Pinpoint the cell where the given text exists, returning its [X, Y] midpoint coordinate. 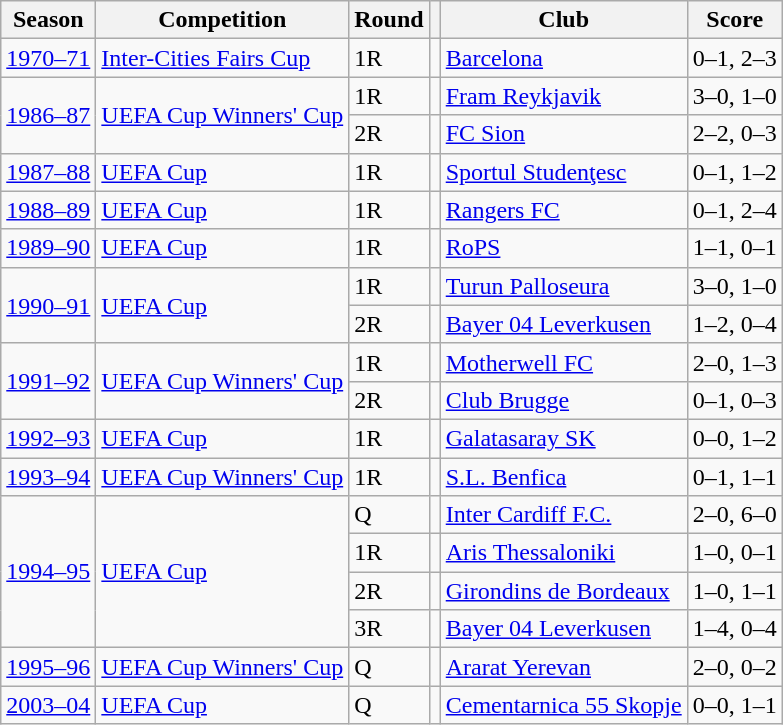
FC Sion [564, 134]
1–1, 0–1 [734, 248]
0–1, 0–3 [734, 400]
Aris Thessaloniki [564, 553]
Season [48, 20]
Turun Palloseura [564, 286]
1992–93 [48, 438]
Barcelona [564, 58]
Girondins de Bordeaux [564, 591]
2–0, 6–0 [734, 515]
1–0, 0–1 [734, 553]
1990–91 [48, 305]
1994–95 [48, 572]
2003–04 [48, 705]
S.L. Benfica [564, 477]
Ararat Yerevan [564, 667]
1–0, 1–1 [734, 591]
0–1, 2–3 [734, 58]
1970–71 [48, 58]
Competition [222, 20]
2–0, 0–2 [734, 667]
Inter Cardiff F.C. [564, 515]
Score [734, 20]
Round [389, 20]
0–1, 1–1 [734, 477]
0–0, 1–2 [734, 438]
1987–88 [48, 172]
1–2, 0–4 [734, 324]
1993–94 [48, 477]
1988–89 [48, 210]
1995–96 [48, 667]
2–0, 1–3 [734, 362]
1986–87 [48, 115]
0–0, 1–1 [734, 705]
3R [389, 629]
Motherwell FC [564, 362]
0–1, 2–4 [734, 210]
Club Brugge [564, 400]
Rangers FC [564, 210]
Club [564, 20]
RoPS [564, 248]
1991–92 [48, 381]
2–2, 0–3 [734, 134]
Fram Reykjavik [564, 96]
Sportul Studenţesc [564, 172]
Inter-Cities Fairs Cup [222, 58]
Galatasaray SK [564, 438]
1–4, 0–4 [734, 629]
0–1, 1–2 [734, 172]
1989–90 [48, 248]
Cementarnica 55 Skopje [564, 705]
